Provide the (x, y) coordinate of the cell's center where the given text is located.  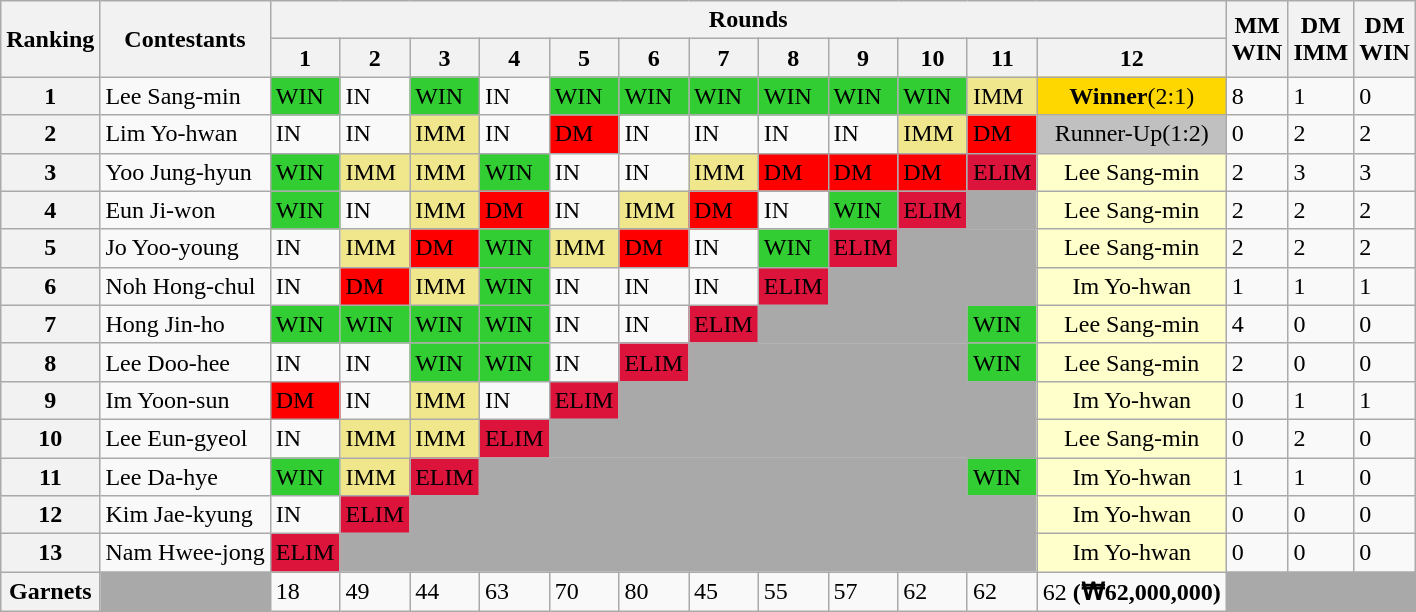
Kim Jae-kyung (185, 515)
Im Yoon-sun (185, 400)
18 (305, 592)
Runner-Up(1:2) (1132, 134)
57 (863, 592)
DMIMM (1321, 39)
Rounds (748, 20)
Lee Da-hye (185, 477)
80 (654, 592)
DMWIN (1385, 39)
MMWIN (1257, 39)
45 (724, 592)
Nam Hwee-jong (185, 553)
Jo Yoo-young (185, 248)
Garnets (50, 592)
Contestants (185, 39)
Hong Jin-ho (185, 324)
Ranking (50, 39)
Lim Yo-hwan (185, 134)
44 (445, 592)
63 (514, 592)
Yoo Jung-hyun (185, 172)
Eun Ji-won (185, 210)
Noh Hong-chul (185, 286)
Lee Doo-hee (185, 362)
49 (375, 592)
Winner(2:1) (1132, 96)
55 (793, 592)
62 (₩62,000,000) (1132, 592)
70 (584, 592)
13 (50, 553)
Lee Eun-gyeol (185, 438)
